Locate the cell with the specified text and output its [X, Y] center coordinate. 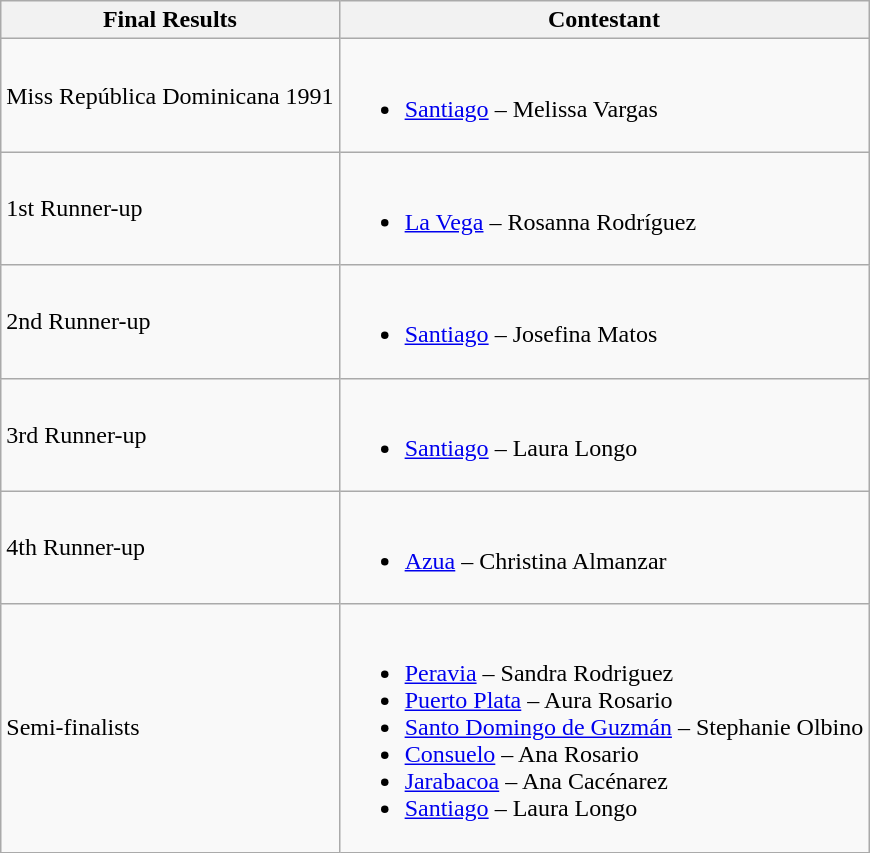
Miss República Dominicana 1991 [170, 96]
Semi-finalists [170, 728]
3rd Runner-up [170, 434]
La Vega – Rosanna Rodríguez [604, 208]
1st Runner-up [170, 208]
Contestant [604, 20]
Santiago – Melissa Vargas [604, 96]
Azua – Christina Almanzar [604, 548]
2nd Runner-up [170, 322]
Santiago – Laura Longo [604, 434]
4th Runner-up [170, 548]
Santiago – Josefina Matos [604, 322]
Final Results [170, 20]
